Determine the (x, y) coordinate at the center of the cell enclosing the given text.  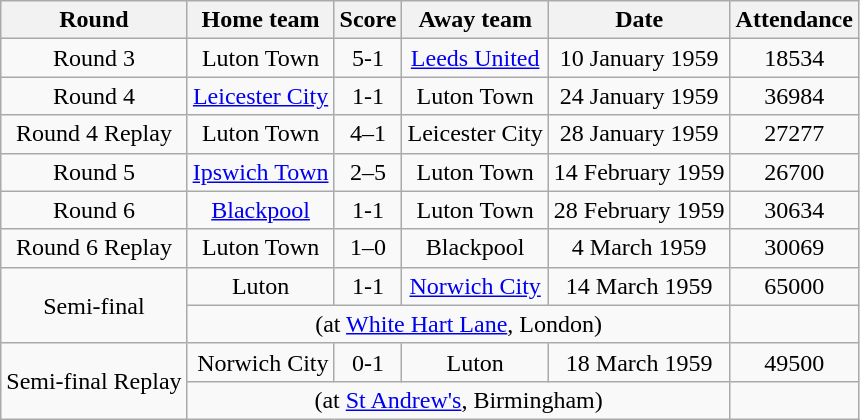
Semi-final Replay (94, 381)
18534 (794, 58)
Home team (260, 20)
Date (639, 20)
27277 (794, 134)
65000 (794, 286)
28 January 1959 (639, 134)
(at St Andrew's, Birmingham) (458, 400)
36984 (794, 96)
26700 (794, 172)
Score (368, 20)
4 March 1959 (639, 248)
Away team (475, 20)
Semi-final (94, 305)
Round 5 (94, 172)
Leeds United (475, 58)
Round 6 (94, 210)
14 February 1959 (639, 172)
Round 6 Replay (94, 248)
28 February 1959 (639, 210)
Round 4 (94, 96)
Ipswich Town (260, 172)
10 January 1959 (639, 58)
14 March 1959 (639, 286)
5-1 (368, 58)
(at White Hart Lane, London) (458, 324)
18 March 1959 (639, 362)
49500 (794, 362)
Round 3 (94, 58)
0-1 (368, 362)
2–5 (368, 172)
1–0 (368, 248)
30634 (794, 210)
24 January 1959 (639, 96)
Round 4 Replay (94, 134)
4–1 (368, 134)
Attendance (794, 20)
30069 (794, 248)
Round (94, 20)
